Detect which cell encompasses the target text, then output its (X, Y) center coordinate. 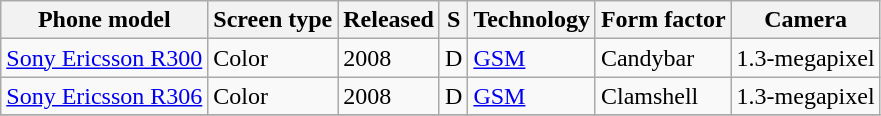
Sony Ericsson R300 (104, 58)
Form factor (663, 20)
Candybar (663, 58)
Technology (532, 20)
Camera (806, 20)
Phone model (104, 20)
Sony Ericsson R306 (104, 96)
Screen type (273, 20)
Clamshell (663, 96)
S (453, 20)
Released (389, 20)
